From the cell containing the given text, extract its center point as [x, y] coordinate. 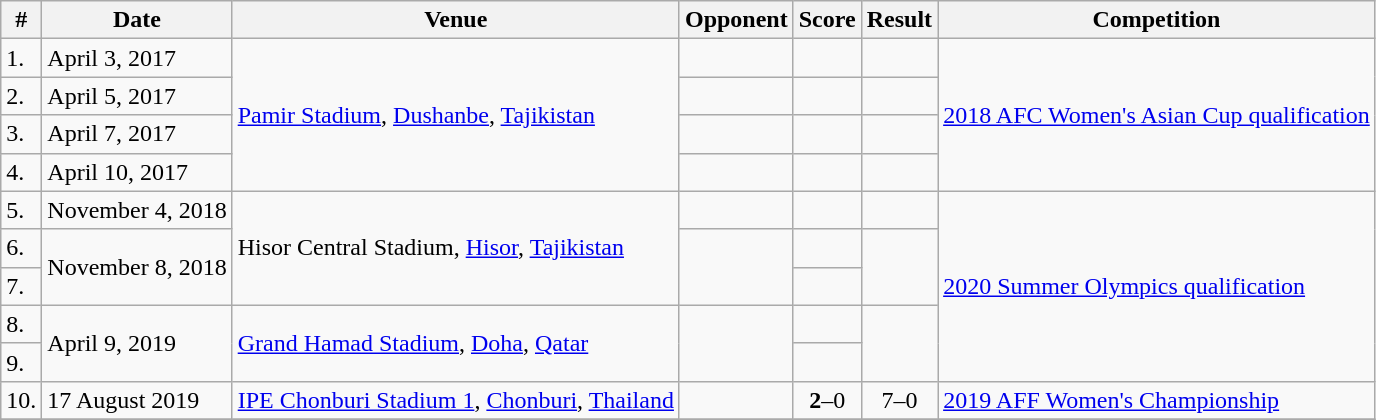
2020 Summer Olympics qualification [1157, 286]
November 4, 2018 [137, 210]
7–0 [899, 400]
4. [22, 172]
Venue [456, 20]
# [22, 20]
10. [22, 400]
Grand Hamad Stadium, Doha, Qatar [456, 343]
April 10, 2017 [137, 172]
17 August 2019 [137, 400]
8. [22, 324]
Result [899, 20]
1. [22, 58]
Score [827, 20]
2. [22, 96]
Pamir Stadium, Dushanbe, Tajikistan [456, 115]
November 8, 2018 [137, 267]
April 7, 2017 [137, 134]
7. [22, 286]
5. [22, 210]
Opponent [736, 20]
Competition [1157, 20]
IPE Chonburi Stadium 1, Chonburi, Thailand [456, 400]
2019 AFF Women's Championship [1157, 400]
April 3, 2017 [137, 58]
3. [22, 134]
9. [22, 362]
April 9, 2019 [137, 343]
2–0 [827, 400]
6. [22, 248]
Date [137, 20]
2018 AFC Women's Asian Cup qualification [1157, 115]
April 5, 2017 [137, 96]
Hisor Central Stadium, Hisor, Tajikistan [456, 248]
